Pinpoint the cell where the given text exists, returning its [X, Y] midpoint coordinate. 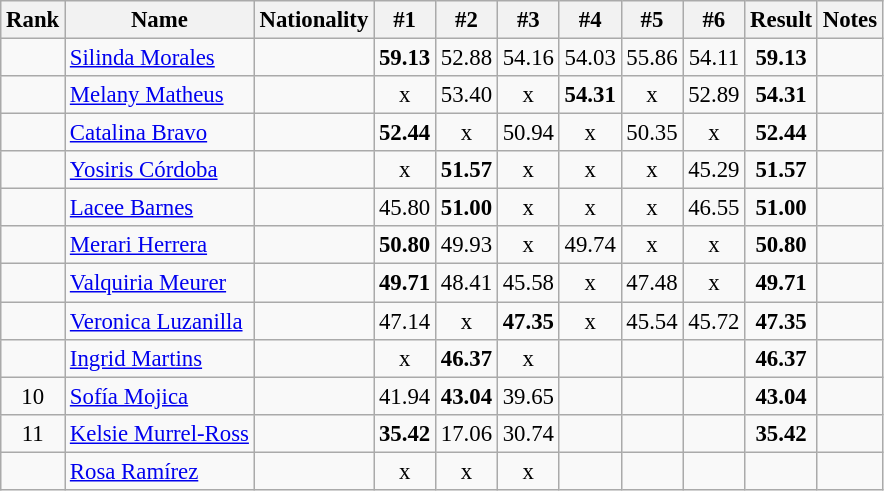
#4 [590, 20]
45.72 [714, 321]
#5 [652, 20]
Merari Herrera [160, 245]
#1 [405, 20]
49.93 [467, 245]
Melany Matheus [160, 95]
Veronica Luzanilla [160, 321]
Catalina Bravo [160, 133]
10 [33, 396]
Valquiria Meurer [160, 283]
Rosa Ramírez [160, 471]
52.89 [714, 95]
30.74 [528, 433]
47.48 [652, 283]
54.16 [528, 58]
45.54 [652, 321]
17.06 [467, 433]
11 [33, 433]
Name [160, 20]
46.55 [714, 208]
#6 [714, 20]
47.14 [405, 321]
Rank [33, 20]
Lacee Barnes [160, 208]
49.74 [590, 245]
53.40 [467, 95]
55.86 [652, 58]
50.35 [652, 133]
Notes [850, 20]
Nationality [314, 20]
50.94 [528, 133]
52.88 [467, 58]
Result [782, 20]
Kelsie Murrel-Ross [160, 433]
#2 [467, 20]
41.94 [405, 396]
39.65 [528, 396]
Sofía Mojica [160, 396]
Silinda Morales [160, 58]
54.03 [590, 58]
#3 [528, 20]
45.58 [528, 283]
54.11 [714, 58]
Yosiris Córdoba [160, 170]
Ingrid Martins [160, 358]
45.29 [714, 170]
45.80 [405, 208]
48.41 [467, 283]
